Scan for the cell matching the given text and deliver its (x, y) coordinate at center. 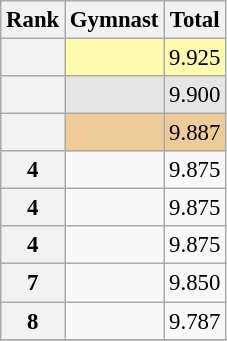
8 (33, 321)
9.900 (195, 95)
7 (33, 283)
Gymnast (114, 20)
Rank (33, 20)
Total (195, 20)
9.925 (195, 58)
9.887 (195, 133)
9.850 (195, 283)
9.787 (195, 321)
